Provide the (X, Y) coordinate of the cell's center where the given text is located.  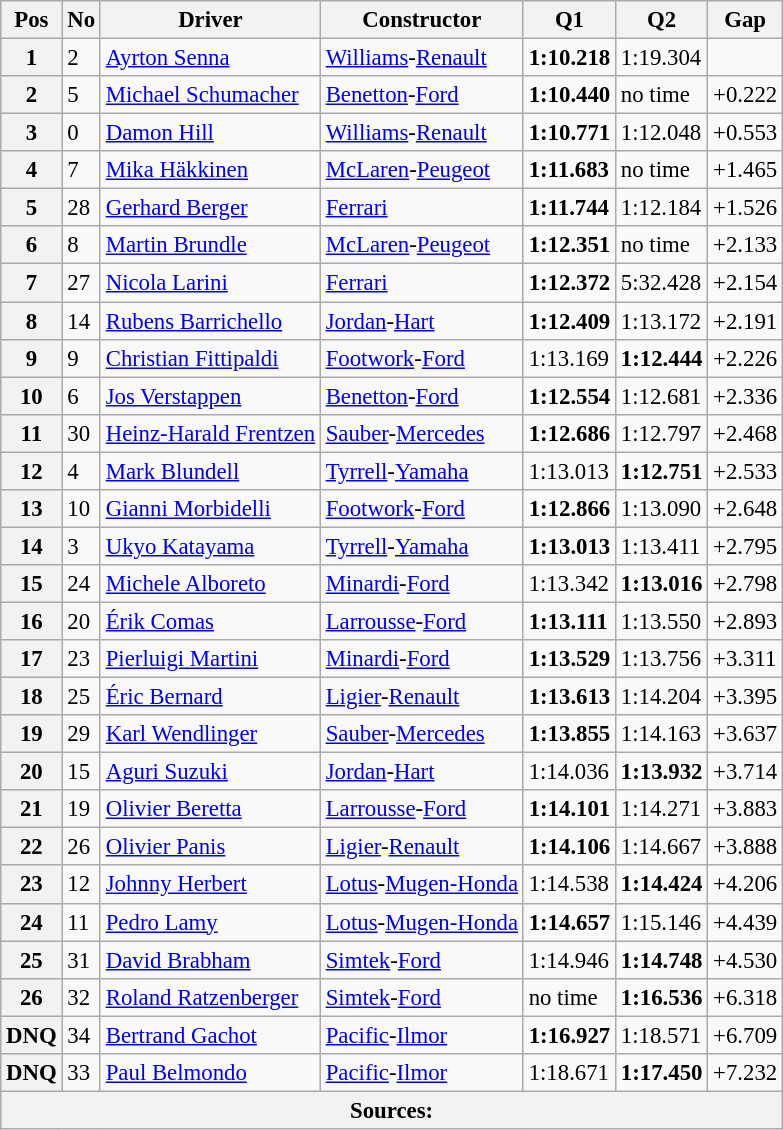
+2.533 (746, 471)
1 (32, 58)
1:12.686 (569, 433)
Ayrton Senna (210, 58)
+3.714 (746, 772)
1:18.671 (569, 1073)
+2.133 (746, 245)
Driver (210, 20)
Aguri Suzuki (210, 772)
+2.798 (746, 584)
1:11.683 (569, 170)
Jos Verstappen (210, 396)
1:12.372 (569, 283)
1:12.797 (662, 433)
+0.222 (746, 95)
1:13.411 (662, 546)
+2.795 (746, 546)
Gianni Morbidelli (210, 509)
Christian Fittipaldi (210, 358)
1:12.351 (569, 245)
+4.530 (746, 960)
29 (81, 734)
1:10.440 (569, 95)
1:14.204 (662, 697)
1:13.172 (662, 321)
Éric Bernard (210, 697)
+2.468 (746, 433)
1:12.554 (569, 396)
Pierluigi Martini (210, 659)
+2.154 (746, 283)
1:14.538 (569, 885)
+6.709 (746, 1035)
1:13.342 (569, 584)
1:14.667 (662, 847)
1:14.106 (569, 847)
1:11.744 (569, 208)
1:10.771 (569, 133)
Sources: (392, 1110)
Gap (746, 20)
1:13.529 (569, 659)
1:13.550 (662, 621)
Paul Belmondo (210, 1073)
+3.395 (746, 697)
+3.888 (746, 847)
1:13.090 (662, 509)
Pos (32, 20)
1:13.855 (569, 734)
32 (81, 997)
Johnny Herbert (210, 885)
Pedro Lamy (210, 922)
1:14.946 (569, 960)
1:19.304 (662, 58)
Constructor (422, 20)
1:13.111 (569, 621)
Olivier Panis (210, 847)
+2.191 (746, 321)
Roland Ratzenberger (210, 997)
+1.526 (746, 208)
+2.648 (746, 509)
1:12.866 (569, 509)
Ukyo Katayama (210, 546)
+0.553 (746, 133)
Bertrand Gachot (210, 1035)
Érik Comas (210, 621)
Damon Hill (210, 133)
1:14.101 (569, 809)
1:14.424 (662, 885)
1:18.571 (662, 1035)
Q2 (662, 20)
1:13.613 (569, 697)
30 (81, 433)
+1.465 (746, 170)
21 (32, 809)
Rubens Barrichello (210, 321)
Michael Schumacher (210, 95)
+7.232 (746, 1073)
No (81, 20)
1:14.271 (662, 809)
+3.637 (746, 734)
David Brabham (210, 960)
1:12.751 (662, 471)
1:13.932 (662, 772)
1:12.184 (662, 208)
34 (81, 1035)
28 (81, 208)
1:16.536 (662, 997)
+2.336 (746, 396)
1:14.657 (569, 922)
1:15.146 (662, 922)
+3.883 (746, 809)
Q1 (569, 20)
22 (32, 847)
18 (32, 697)
+4.439 (746, 922)
+2.226 (746, 358)
31 (81, 960)
+3.311 (746, 659)
Mark Blundell (210, 471)
33 (81, 1073)
Gerhard Berger (210, 208)
Michele Alboreto (210, 584)
1:14.036 (569, 772)
16 (32, 621)
1:12.444 (662, 358)
1:16.927 (569, 1035)
1:12.409 (569, 321)
1:13.169 (569, 358)
+6.318 (746, 997)
+4.206 (746, 885)
1:13.756 (662, 659)
1:12.681 (662, 396)
Mika Häkkinen (210, 170)
1:13.016 (662, 584)
27 (81, 283)
Karl Wendlinger (210, 734)
Heinz-Harald Frentzen (210, 433)
1:12.048 (662, 133)
17 (32, 659)
1:10.218 (569, 58)
+2.893 (746, 621)
0 (81, 133)
Martin Brundle (210, 245)
1:17.450 (662, 1073)
Olivier Beretta (210, 809)
5:32.428 (662, 283)
1:14.163 (662, 734)
Nicola Larini (210, 283)
13 (32, 509)
1:14.748 (662, 960)
